Find where the given text appears and provide that cell's center as [x, y] coordinate. 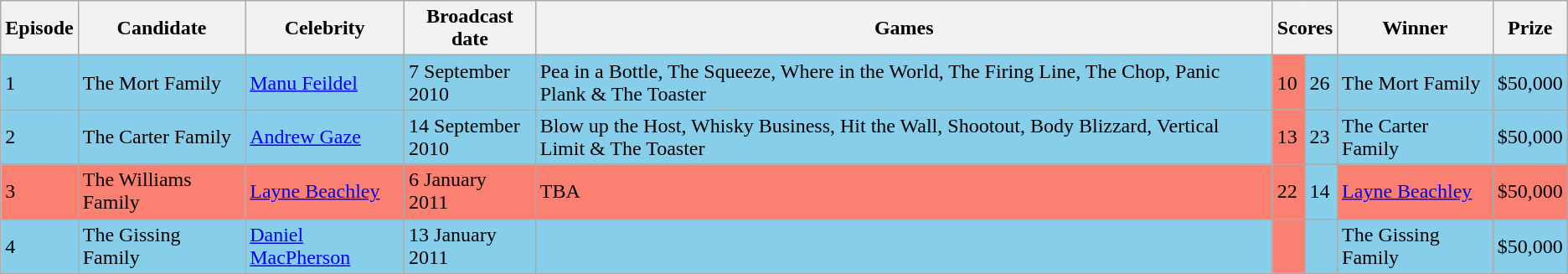
Pea in a Bottle, The Squeeze, Where in the World, The Firing Line, The Chop, Panic Plank & The Toaster [904, 82]
Episode [39, 28]
Winner [1416, 28]
The Williams Family [162, 191]
Blow up the Host, Whisky Business, Hit the Wall, Shootout, Body Blizzard, Vertical Limit & The Toaster [904, 137]
6 January 2011 [471, 191]
3 [39, 191]
Celebrity [325, 28]
22 [1288, 191]
23 [1322, 137]
7 September 2010 [471, 82]
13 [1288, 137]
26 [1322, 82]
Daniel MacPherson [325, 246]
TBA [904, 191]
14 [1322, 191]
14 September 2010 [471, 137]
Andrew Gaze [325, 137]
Prize [1529, 28]
1 [39, 82]
Broadcast date [471, 28]
Scores [1305, 28]
13 January 2011 [471, 246]
2 [39, 137]
10 [1288, 82]
Candidate [162, 28]
4 [39, 246]
Games [904, 28]
Manu Feildel [325, 82]
